Identify which cell holds the provided text, then report its [x, y] central coordinate. 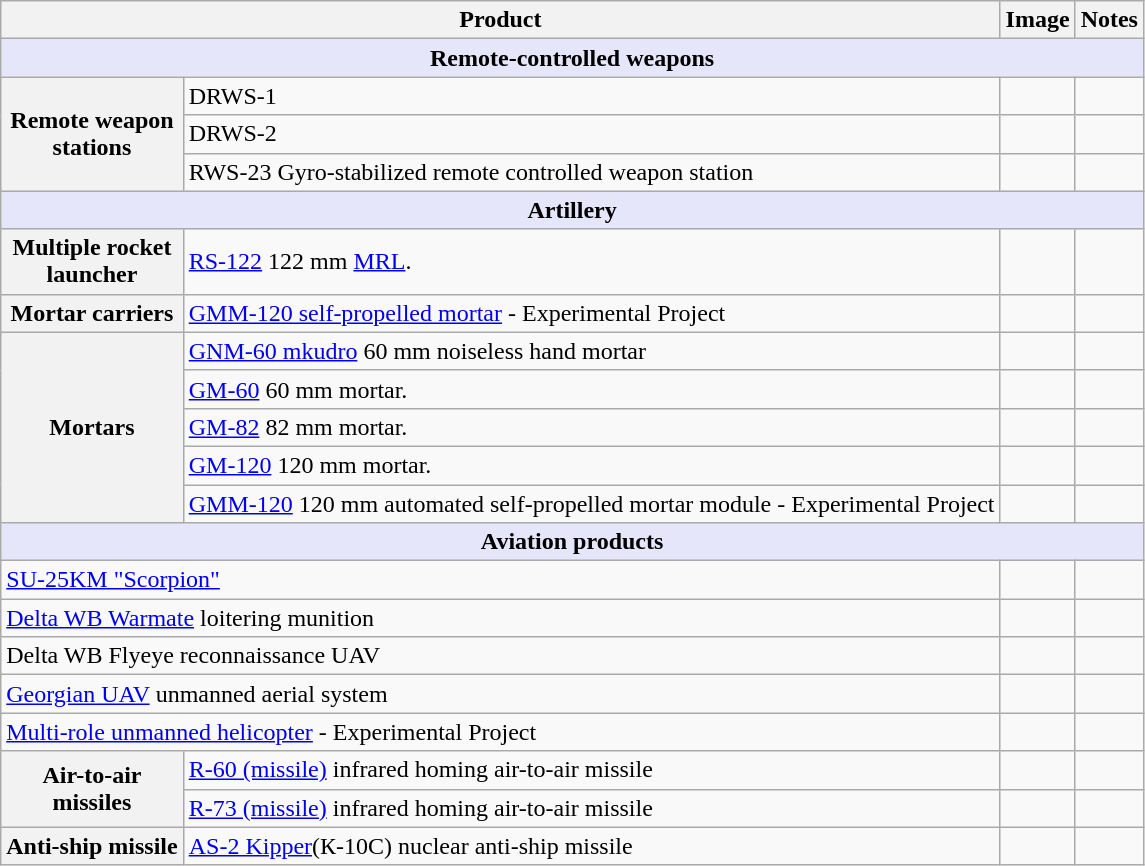
Delta WB Flyeye reconnaissance UAV [500, 656]
Multi-role unmanned helicopter - Experimental Project [500, 732]
Anti-ship missile [92, 846]
Aviation products [572, 542]
GM-120 120 mm mortar. [592, 465]
Remote weaponstations [92, 134]
Notes [1109, 20]
Multiple rocketlauncher [92, 262]
GM-82 82 mm mortar. [592, 427]
Remote-controlled weapons [572, 58]
GNM-60 mkudro 60 mm noiseless hand mortar [592, 351]
Air-to-airmissiles [92, 789]
RWS-23 Gyro-stabilized remote controlled weapon station [592, 172]
GMM-120 120 mm automated self-propelled mortar module - Experimental Project [592, 503]
Artillery [572, 210]
Product [500, 20]
SU-25KM "Scorpion" [500, 580]
Georgian UAV unmanned aerial system [500, 694]
GM-60 60 mm mortar. [592, 389]
RS-122 122 mm MRL. [592, 262]
Image [1038, 20]
R-73 (missile) infrared homing air-to-air missile [592, 808]
GMM-120 self-propelled mortar - Experimental Project [592, 313]
DRWS-2 [592, 134]
R-60 (missile) infrared homing air-to-air missile [592, 770]
Mortars [92, 427]
Mortar carriers [92, 313]
DRWS-1 [592, 96]
Delta WB Warmate loitering munition [500, 618]
AS-2 Kipper(К-10С) nuclear anti-ship missile [592, 846]
